Provide the [x, y] coordinate of the cell's center where the given text is located.  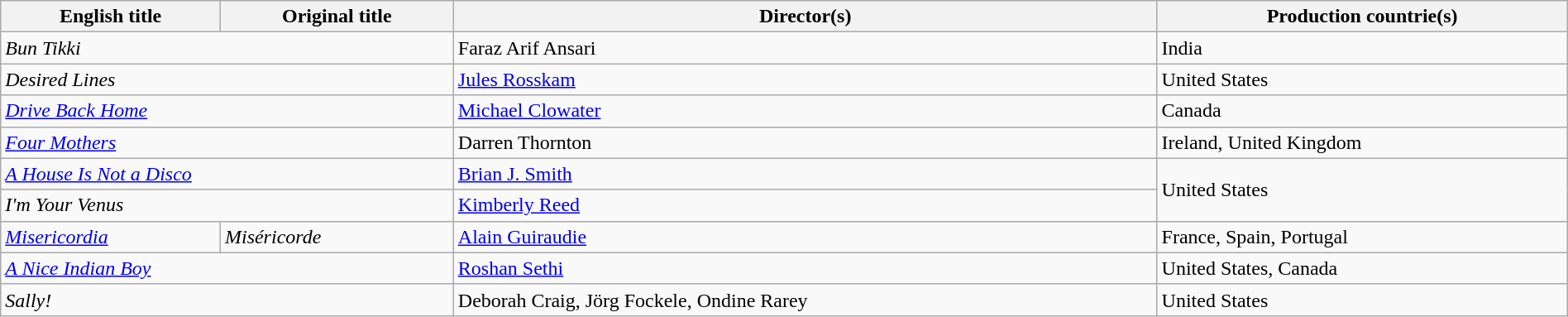
Alain Guiraudie [806, 237]
Miséricorde [337, 237]
France, Spain, Portugal [1362, 237]
English title [111, 17]
Canada [1362, 111]
Four Mothers [227, 142]
Brian J. Smith [806, 174]
I'm Your Venus [227, 205]
Sally! [227, 300]
Original title [337, 17]
India [1362, 48]
Faraz Arif Ansari [806, 48]
Drive Back Home [227, 111]
Darren Thornton [806, 142]
Director(s) [806, 17]
Desired Lines [227, 79]
Ireland, United Kingdom [1362, 142]
A Nice Indian Boy [227, 268]
Jules Rosskam [806, 79]
Roshan Sethi [806, 268]
Bun Tikki [227, 48]
Deborah Craig, Jörg Fockele, Ondine Rarey [806, 300]
Misericordia [111, 237]
Michael Clowater [806, 111]
Production countrie(s) [1362, 17]
United States, Canada [1362, 268]
Kimberly Reed [806, 205]
A House Is Not a Disco [227, 174]
